Capture the cell that displays the provided text and extract its (X, Y) central coordinate. 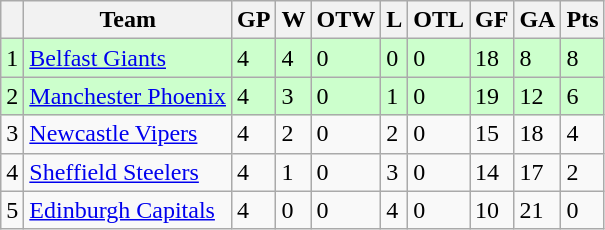
Pts (582, 20)
Team (128, 20)
W (294, 20)
Manchester Phoenix (128, 96)
21 (538, 210)
L (394, 20)
5 (12, 210)
GA (538, 20)
10 (492, 210)
15 (492, 134)
14 (492, 172)
19 (492, 96)
Newcastle Vipers (128, 134)
GF (492, 20)
Belfast Giants (128, 58)
OTL (439, 20)
OTW (346, 20)
Sheffield Steelers (128, 172)
GP (253, 20)
17 (538, 172)
12 (538, 96)
Edinburgh Capitals (128, 210)
6 (582, 96)
